From the cell containing the given text, extract its center point as [x, y] coordinate. 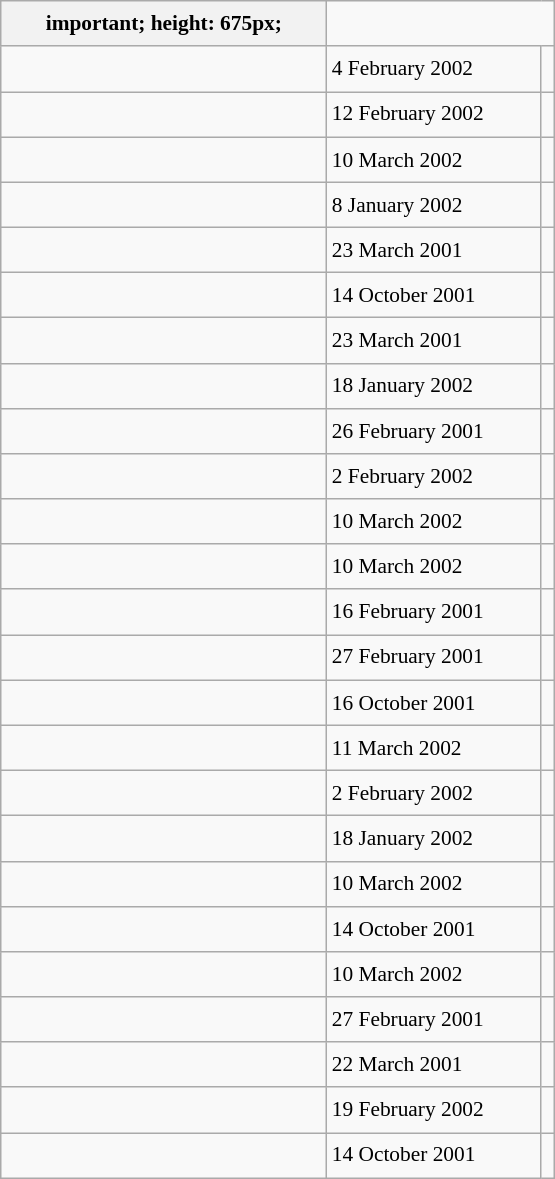
4 February 2002 [434, 68]
22 March 2001 [434, 1064]
26 February 2001 [434, 430]
8 January 2002 [434, 204]
12 February 2002 [434, 114]
16 February 2001 [434, 612]
11 March 2002 [434, 748]
19 February 2002 [434, 1110]
important; height: 675px; [164, 24]
16 October 2001 [434, 702]
